Detect which cell encompasses the target text, then output its (X, Y) center coordinate. 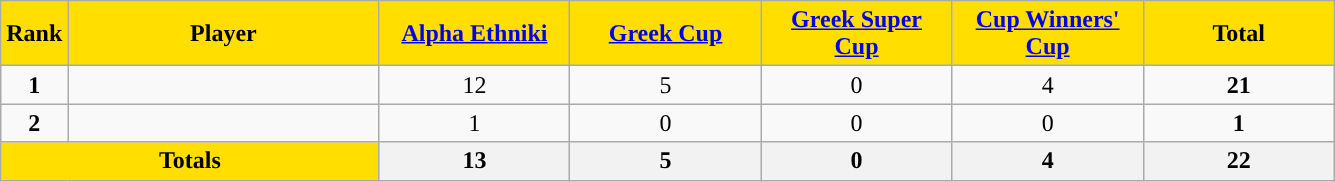
Cup Winners' Cup (1048, 34)
2 (34, 123)
Rank (34, 34)
Player (224, 34)
13 (474, 161)
Total (1238, 34)
Alpha Ethniki (474, 34)
Totals (190, 161)
22 (1238, 161)
21 (1238, 85)
Greek Cup (666, 34)
12 (474, 85)
Greek Super Cup (856, 34)
